From the cell containing the given text, extract its center point as (x, y) coordinate. 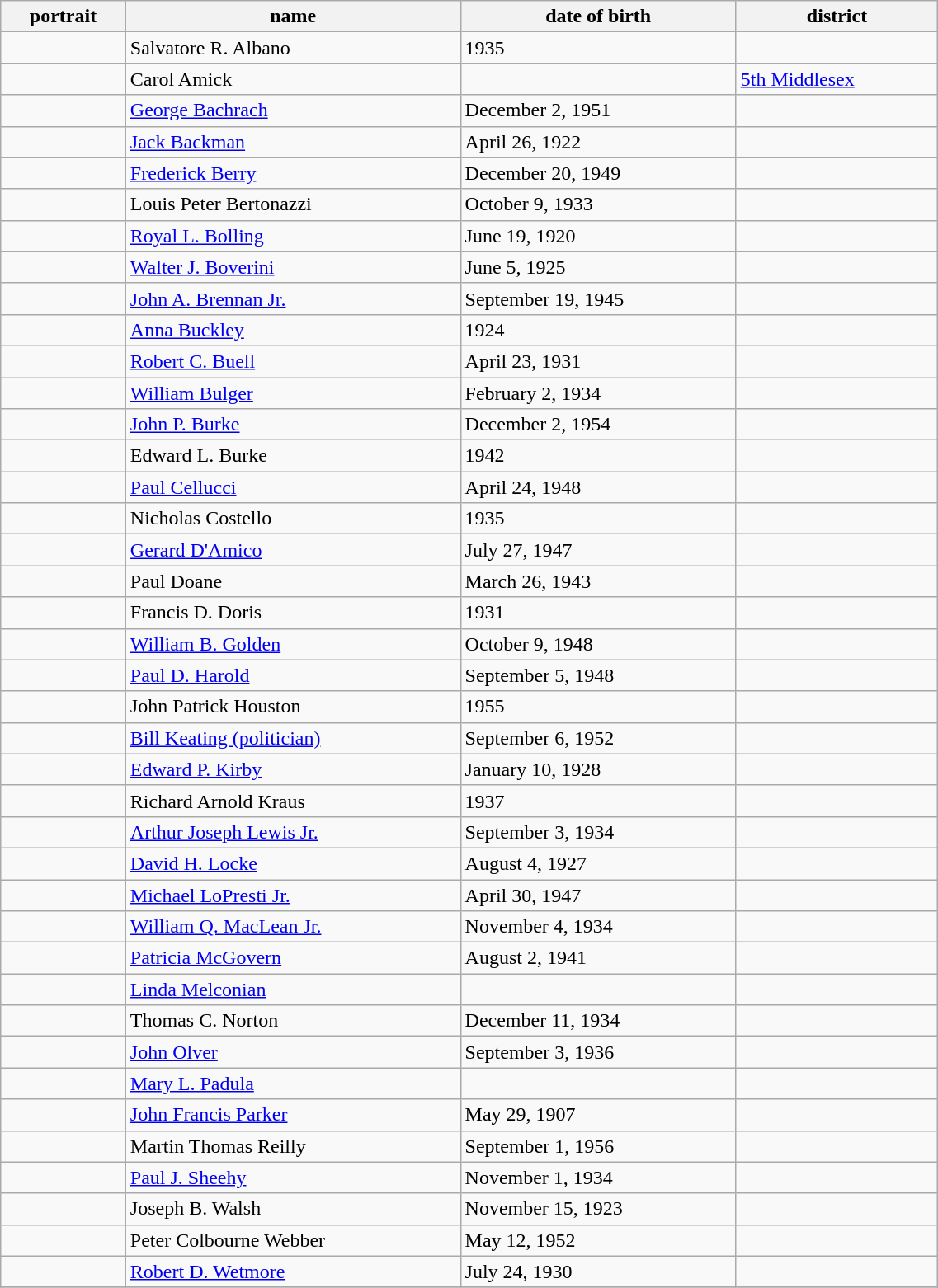
August 4, 1927 (598, 863)
Paul D. Harold (293, 675)
June 5, 1925 (598, 267)
district (837, 16)
December 2, 1951 (598, 110)
August 2, 1941 (598, 958)
June 19, 1920 (598, 236)
Anna Buckley (293, 330)
name (293, 16)
April 26, 1922 (598, 142)
John A. Brennan Jr. (293, 298)
Paul Cellucci (293, 487)
John Olver (293, 1052)
Peter Colbourne Webber (293, 1240)
Walter J. Boverini (293, 267)
Martin Thomas Reilly (293, 1146)
Francis D. Doris (293, 613)
Patricia McGovern (293, 958)
September 5, 1948 (598, 675)
date of birth (598, 16)
Mary L. Padula (293, 1084)
5th Middlesex (837, 79)
portrait (64, 16)
October 9, 1933 (598, 204)
December 11, 1934 (598, 1021)
Salvatore R. Albano (293, 48)
Edward P. Kirby (293, 769)
1955 (598, 707)
April 24, 1948 (598, 487)
Louis Peter Bertonazzi (293, 204)
1937 (598, 801)
January 10, 1928 (598, 769)
July 27, 1947 (598, 550)
February 2, 1934 (598, 393)
John P. Burke (293, 425)
Robert D. Wetmore (293, 1272)
Thomas C. Norton (293, 1021)
William Bulger (293, 393)
March 26, 1943 (598, 581)
William Q. MacLean Jr. (293, 927)
December 20, 1949 (598, 173)
November 1, 1934 (598, 1178)
September 19, 1945 (598, 298)
Arthur Joseph Lewis Jr. (293, 832)
Jack Backman (293, 142)
1942 (598, 456)
April 30, 1947 (598, 895)
John Francis Parker (293, 1115)
April 23, 1931 (598, 361)
December 2, 1954 (598, 425)
September 3, 1936 (598, 1052)
1924 (598, 330)
Richard Arnold Kraus (293, 801)
September 1, 1956 (598, 1146)
September 6, 1952 (598, 738)
Royal L. Bolling (293, 236)
Carol Amick (293, 79)
Bill Keating (politician) (293, 738)
Robert C. Buell (293, 361)
Edward L. Burke (293, 456)
Frederick Berry (293, 173)
John Patrick Houston (293, 707)
Gerard D'Amico (293, 550)
Joseph B. Walsh (293, 1209)
William B. Golden (293, 644)
David H. Locke (293, 863)
October 9, 1948 (598, 644)
Nicholas Costello (293, 519)
1931 (598, 613)
May 12, 1952 (598, 1240)
November 4, 1934 (598, 927)
Michael LoPresti Jr. (293, 895)
Paul Doane (293, 581)
November 15, 1923 (598, 1209)
Linda Melconian (293, 990)
George Bachrach (293, 110)
May 29, 1907 (598, 1115)
September 3, 1934 (598, 832)
Paul J. Sheehy (293, 1178)
July 24, 1930 (598, 1272)
